Pinpoint the cell where the given text exists, returning its (X, Y) midpoint coordinate. 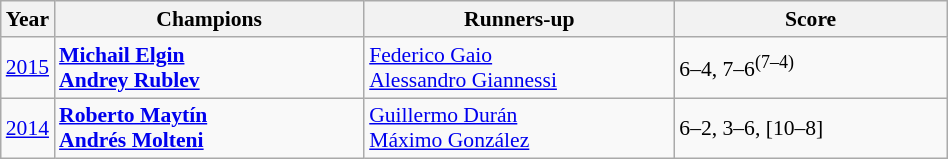
Champions (209, 19)
Roberto Maytín Andrés Molteni (209, 128)
2014 (28, 128)
Score (810, 19)
Guillermo Durán Máximo González (519, 128)
Runners-up (519, 19)
Federico Gaio Alessandro Giannessi (519, 68)
Year (28, 19)
6–2, 3–6, [10–8] (810, 128)
Michail Elgin Andrey Rublev (209, 68)
6–4, 7–6(7–4) (810, 68)
2015 (28, 68)
